Provide the [X, Y] coordinate of the cell's center where the given text is located.  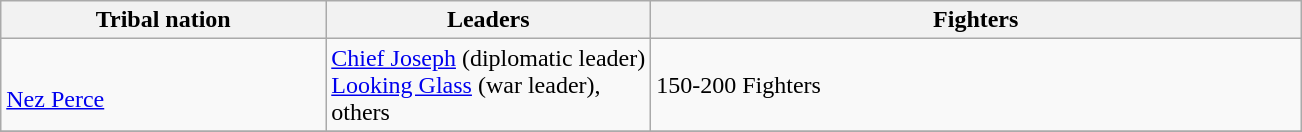
150-200 Fighters [976, 85]
Nez Perce [164, 85]
Leaders [488, 20]
Fighters [976, 20]
Tribal nation [164, 20]
Chief Joseph (diplomatic leader) Looking Glass (war leader), others [488, 85]
